Detect which cell encompasses the target text, then output its [x, y] center coordinate. 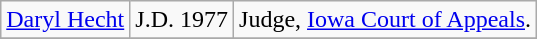
Judge, Iowa Court of Appeals. [386, 20]
Daryl Hecht [66, 20]
J.D. 1977 [182, 20]
